Provide the [x, y] coordinate of the cell's center where the given text is located.  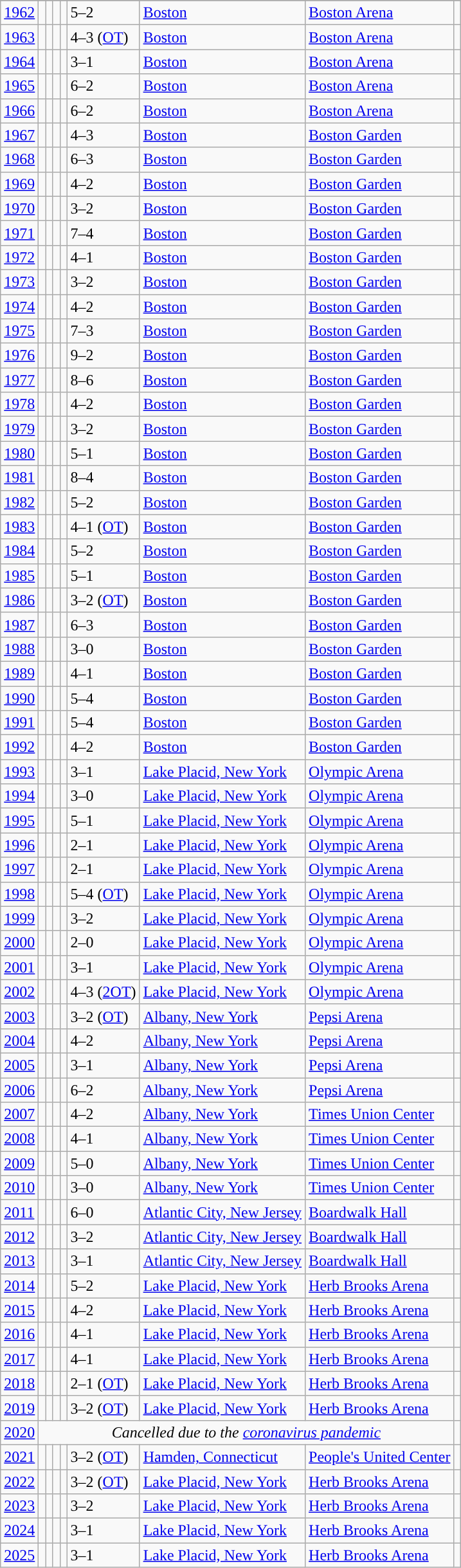
1985 [19, 576]
2016 [19, 1335]
2001 [19, 967]
Cancelled due to the coronavirus pandemic [246, 1432]
1983 [19, 527]
2013 [19, 1261]
1965 [19, 86]
8–4 [103, 478]
Hamden, Connecticut [222, 1457]
4–3 (OT) [103, 37]
2025 [19, 1555]
1974 [19, 307]
1998 [19, 894]
4–3 (2OT) [103, 992]
1980 [19, 453]
9–2 [103, 356]
2011 [19, 1212]
1968 [19, 160]
2005 [19, 1065]
1986 [19, 600]
1977 [19, 380]
2004 [19, 1041]
2015 [19, 1310]
1967 [19, 135]
2014 [19, 1286]
1993 [19, 772]
1982 [19, 502]
1964 [19, 62]
2023 [19, 1506]
1975 [19, 331]
1970 [19, 208]
1978 [19, 405]
2007 [19, 1115]
1973 [19, 282]
5–0 [103, 1163]
2010 [19, 1188]
8–6 [103, 380]
1976 [19, 356]
2003 [19, 1016]
1981 [19, 478]
1999 [19, 918]
1991 [19, 723]
1997 [19, 870]
1990 [19, 698]
2022 [19, 1481]
1966 [19, 111]
2009 [19, 1163]
1962 [19, 13]
People's United Center [379, 1457]
2017 [19, 1359]
2024 [19, 1531]
2021 [19, 1457]
2–1 (OT) [103, 1383]
6–0 [103, 1212]
1972 [19, 257]
2018 [19, 1383]
4–3 [103, 135]
7–4 [103, 233]
1996 [19, 845]
7–3 [103, 331]
5–4 (OT) [103, 894]
1979 [19, 429]
1987 [19, 624]
1994 [19, 796]
1971 [19, 233]
1963 [19, 37]
1969 [19, 184]
1992 [19, 747]
2000 [19, 943]
2002 [19, 992]
1989 [19, 673]
1988 [19, 649]
2020 [19, 1432]
2012 [19, 1237]
2019 [19, 1408]
2006 [19, 1090]
1984 [19, 551]
2–0 [103, 943]
1995 [19, 821]
4–1 (OT) [103, 527]
2008 [19, 1139]
